Return (x, y) of the center of cell containing provided text 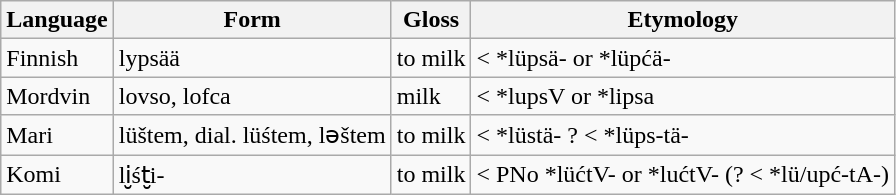
li̮śt̮i- (252, 174)
Form (252, 20)
Komi (57, 174)
< PNo *lüćtV- or *lućtV- (? < *lü/upć-tA-) (683, 174)
Mari (57, 135)
lüštem, dial. lüśtem, lǝštem (252, 135)
lovso, lofca (252, 96)
Language (57, 20)
milk (431, 96)
lypsää (252, 58)
< *lupsV or *lipsa (683, 96)
< *lüpsä- or *lüpćä- (683, 58)
Mordvin (57, 96)
Finnish (57, 58)
Etymology (683, 20)
< *lüstä- ? < *lüps-tä- (683, 135)
Gloss (431, 20)
